From the cell containing the given text, extract its center point as [x, y] coordinate. 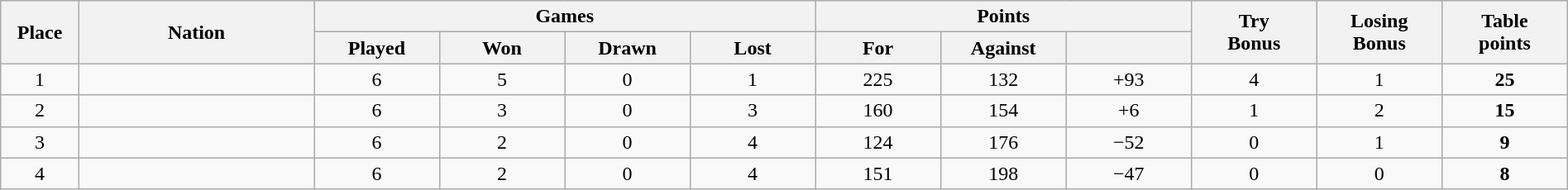
Tablepoints [1505, 32]
124 [878, 142]
Drawn [628, 48]
−52 [1129, 142]
Place [40, 32]
154 [1003, 111]
176 [1003, 142]
9 [1505, 142]
225 [878, 79]
Against [1003, 48]
132 [1003, 79]
8 [1505, 173]
Lost [753, 48]
For [878, 48]
Nation [196, 32]
TryBonus [1254, 32]
151 [878, 173]
160 [878, 111]
5 [502, 79]
+6 [1129, 111]
LosingBonus [1379, 32]
198 [1003, 173]
15 [1505, 111]
Points [1004, 17]
25 [1505, 79]
+93 [1129, 79]
Games [565, 17]
Won [502, 48]
−47 [1129, 173]
Played [377, 48]
